Scan for the cell matching the given text and deliver its (X, Y) coordinate at center. 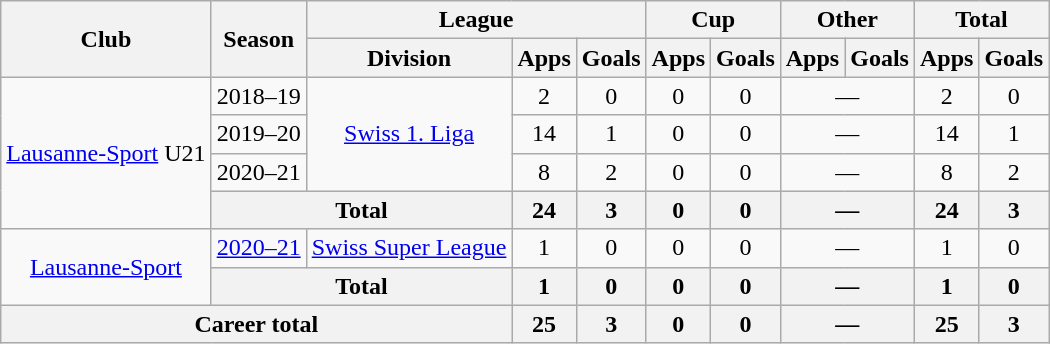
Season (258, 39)
2018–19 (258, 96)
Career total (256, 324)
Other (847, 20)
Swiss 1. Liga (409, 134)
Lausanne-Sport U21 (106, 153)
Lausanne-Sport (106, 267)
Cup (713, 20)
League (476, 20)
Swiss Super League (409, 248)
Club (106, 39)
Division (409, 58)
2019–20 (258, 134)
